For the text-containing cell, return its midpoint in (X, Y) coordinate format. 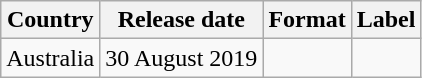
Format (307, 20)
Australia (50, 58)
Country (50, 20)
30 August 2019 (182, 58)
Label (386, 20)
Release date (182, 20)
